Scan for the cell matching the given text and deliver its (x, y) coordinate at center. 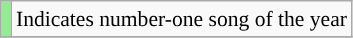
Indicates number-one song of the year (182, 19)
